Return the [X, Y] coordinate for the center point of the cell that contains the specified text.  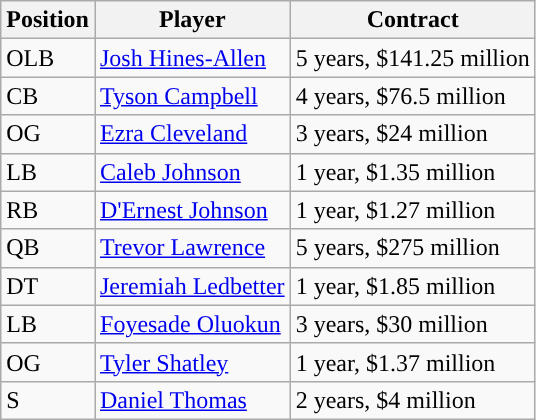
Ezra Cleveland [192, 134]
2 years, $4 million [412, 400]
D'Ernest Johnson [192, 210]
QB [48, 248]
S [48, 400]
1 year, $1.35 million [412, 172]
1 year, $1.37 million [412, 362]
Daniel Thomas [192, 400]
4 years, $76.5 million [412, 96]
OLB [48, 58]
Foyesade Oluokun [192, 324]
Josh Hines-Allen [192, 58]
Player [192, 20]
3 years, $24 million [412, 134]
5 years, $275 million [412, 248]
Tyler Shatley [192, 362]
Position [48, 20]
5 years, $141.25 million [412, 58]
Contract [412, 20]
3 years, $30 million [412, 324]
CB [48, 96]
Caleb Johnson [192, 172]
Trevor Lawrence [192, 248]
1 year, $1.85 million [412, 286]
Jeremiah Ledbetter [192, 286]
DT [48, 286]
1 year, $1.27 million [412, 210]
RB [48, 210]
Tyson Campbell [192, 96]
